Determine the [X, Y] coordinate at the center of the cell enclosing the given text.  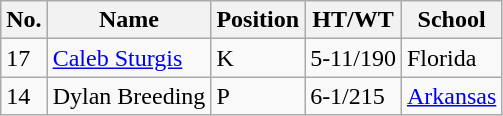
School [451, 20]
K [258, 58]
Caleb Sturgis [129, 58]
6-1/215 [354, 96]
Arkansas [451, 96]
14 [24, 96]
HT/WT [354, 20]
Position [258, 20]
P [258, 96]
Dylan Breeding [129, 96]
17 [24, 58]
5-11/190 [354, 58]
No. [24, 20]
Florida [451, 58]
Name [129, 20]
